Identify which cell holds the provided text, then report its [x, y] central coordinate. 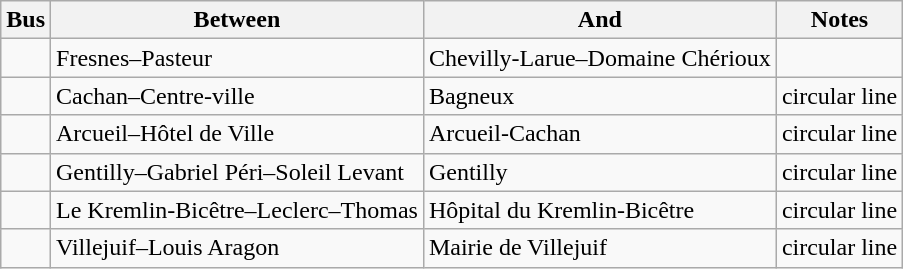
Bagneux [600, 96]
Cachan–Centre-ville [238, 96]
Notes [839, 20]
Villejuif–Louis Aragon [238, 248]
Mairie de Villejuif [600, 248]
Gentilly [600, 172]
Fresnes–Pasteur [238, 58]
Arcueil–Hôtel de Ville [238, 134]
Between [238, 20]
Bus [26, 20]
Arcueil-Cachan [600, 134]
And [600, 20]
Gentilly–Gabriel Péri–Soleil Levant [238, 172]
Chevilly-Larue–Domaine Chérioux [600, 58]
Hôpital du Kremlin-Bicêtre [600, 210]
Le Kremlin-Bicêtre–Leclerc–Thomas [238, 210]
